Determine the (X, Y) coordinate at the center of the cell enclosing the given text.  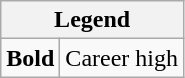
Legend (92, 20)
Career high (122, 58)
Bold (30, 58)
